For the text-containing cell, return its midpoint in [x, y] coordinate format. 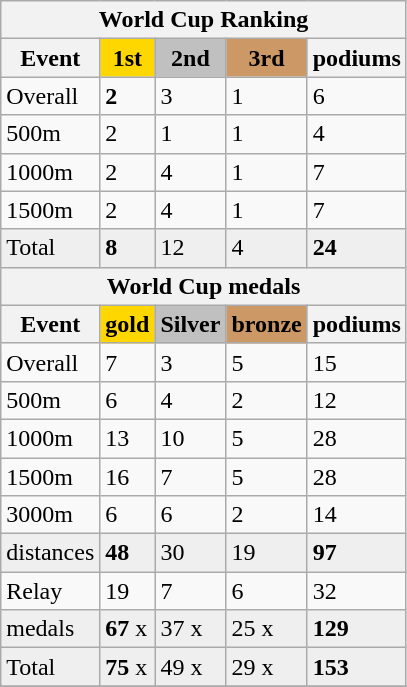
bronze [266, 324]
World Cup Ranking [204, 20]
13 [128, 438]
75 x [128, 667]
2nd [190, 58]
30 [190, 553]
29 x [266, 667]
49 x [190, 667]
1st [128, 58]
Relay [50, 591]
14 [356, 515]
16 [128, 477]
97 [356, 553]
Silver [190, 324]
48 [128, 553]
10 [190, 438]
129 [356, 629]
World Cup medals [204, 286]
medals [50, 629]
25 x [266, 629]
8 [128, 248]
24 [356, 248]
153 [356, 667]
32 [356, 591]
3rd [266, 58]
3000m [50, 515]
67 x [128, 629]
37 x [190, 629]
15 [356, 362]
distances [50, 553]
gold [128, 324]
